Scan for the cell matching the given text and deliver its (X, Y) coordinate at center. 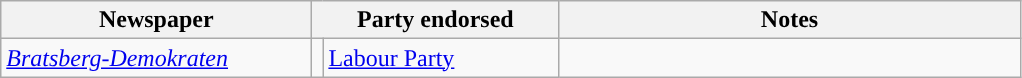
Newspaper (156, 20)
Party endorsed (436, 20)
Labour Party (441, 58)
Notes (790, 20)
Bratsberg-Demokraten (156, 58)
